Locate the cell with the specified text and output its [X, Y] center coordinate. 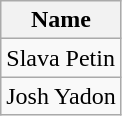
Josh Yadon [61, 96]
Slava Petin [61, 58]
Name [61, 20]
